Return (x, y) of the center of cell containing provided text 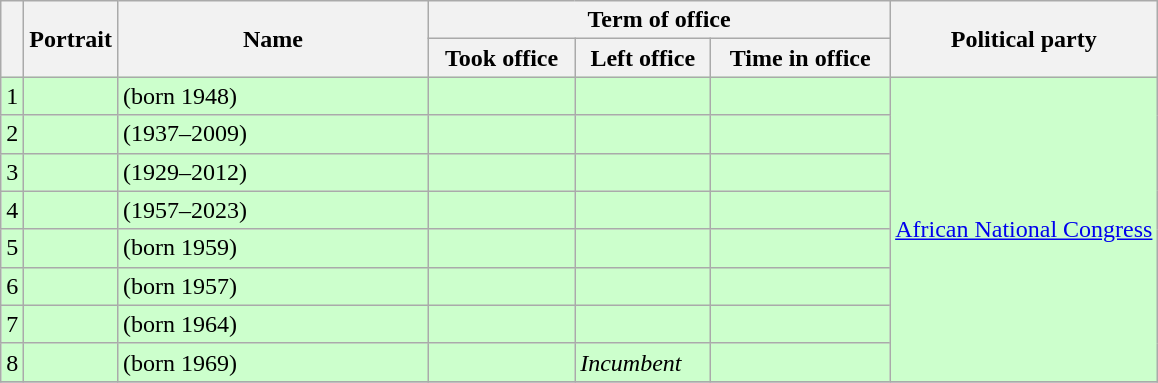
7 (12, 324)
Political party (1024, 39)
1 (12, 96)
(born 1957) (272, 286)
(1937–2009) (272, 134)
Took office (502, 58)
2 (12, 134)
Time in office (800, 58)
Term of office (660, 20)
(born 1964) (272, 324)
5 (12, 248)
(1929–2012) (272, 172)
African National Congress (1024, 229)
Portrait (71, 39)
4 (12, 210)
(born 1959) (272, 248)
Incumbent (643, 362)
3 (12, 172)
Left office (643, 58)
(1957–2023) (272, 210)
Name (272, 39)
(born 1969) (272, 362)
6 (12, 286)
8 (12, 362)
(born 1948) (272, 96)
